Search for the cell housing the specified text and yield its (X, Y) center coordinate. 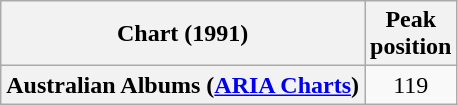
Peakposition (411, 34)
Australian Albums (ARIA Charts) (183, 85)
Chart (1991) (183, 34)
119 (411, 85)
